Provide the (x, y) coordinate of the cell's center where the given text is located.  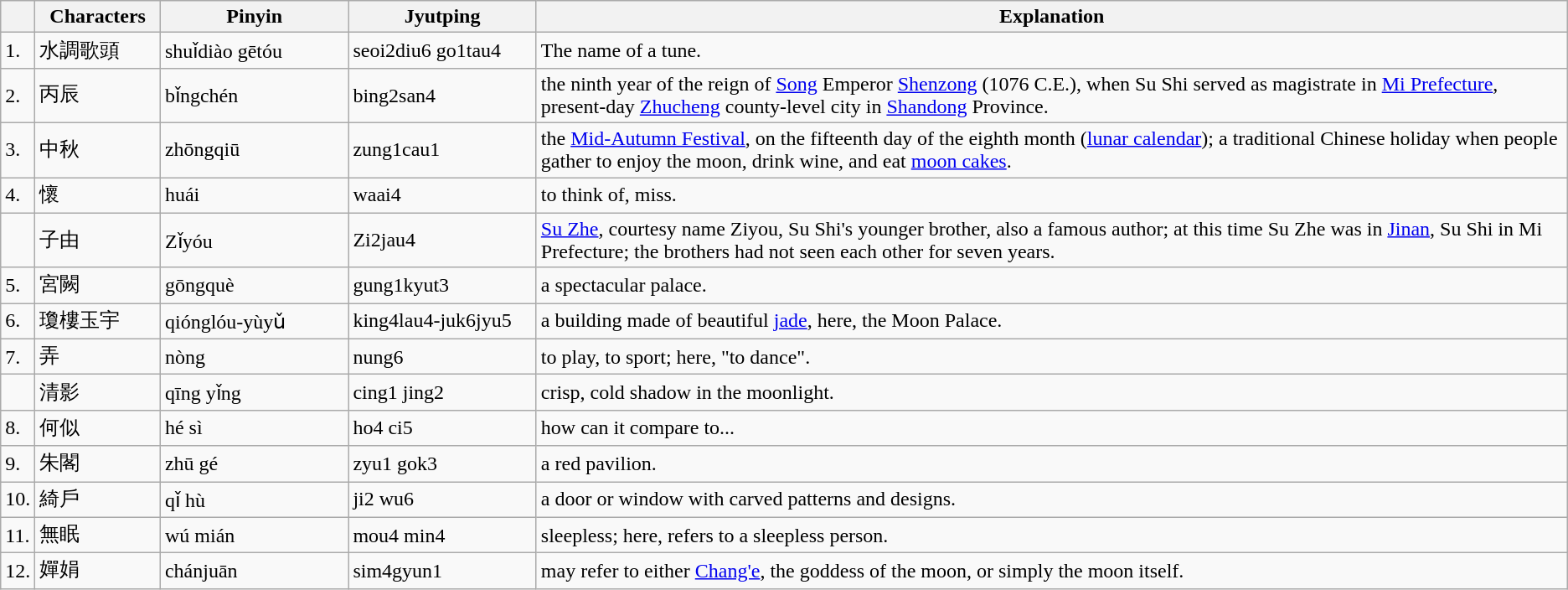
qīng yǐng (254, 392)
6. (18, 322)
qiónglóu-yùyǔ (254, 322)
水調歌頭 (98, 50)
mou4 min4 (442, 535)
7. (18, 357)
how can it compare to... (1052, 427)
wú mián (254, 535)
子由 (98, 240)
huái (254, 196)
a door or window with carved patterns and designs. (1052, 499)
懷 (98, 196)
nung6 (442, 357)
無眠 (98, 535)
Zǐyóu (254, 240)
綺戶 (98, 499)
sim4gyun1 (442, 572)
5. (18, 285)
8. (18, 427)
Explanation (1052, 17)
zhū gé (254, 464)
king4lau4-juk6jyu5 (442, 322)
ho4 ci5 (442, 427)
crisp, cold shadow in the moonlight. (1052, 392)
waai4 (442, 196)
bing2san4 (442, 96)
11. (18, 535)
chánjuān (254, 572)
宮闕 (98, 285)
ji2 wu6 (442, 499)
清影 (98, 392)
4. (18, 196)
zhōngqiū (254, 149)
嬋娟 (98, 572)
cing1 jing2 (442, 392)
nòng (254, 357)
何似 (98, 427)
a spectacular palace. (1052, 285)
gung1kyut3 (442, 285)
朱閣 (98, 464)
Characters (98, 17)
gōngquè (254, 285)
3. (18, 149)
hé sì (254, 427)
seoi2diu6 go1tau4 (442, 50)
Pinyin (254, 17)
qǐ hù (254, 499)
弄 (98, 357)
may refer to either Chang'e, the goddess of the moon, or simply the moon itself. (1052, 572)
12. (18, 572)
丙辰 (98, 96)
中秋 (98, 149)
Jyutping (442, 17)
Zi2jau4 (442, 240)
sleepless; here, refers to a sleepless person. (1052, 535)
to play, to sport; here, "to dance". (1052, 357)
a building made of beautiful jade, here, the Moon Palace. (1052, 322)
10. (18, 499)
2. (18, 96)
1. (18, 50)
9. (18, 464)
bǐngchén (254, 96)
a red pavilion. (1052, 464)
zyu1 gok3 (442, 464)
The name of a tune. (1052, 50)
瓊樓玉宇 (98, 322)
shuǐdiào gētóu (254, 50)
to think of, miss. (1052, 196)
zung1cau1 (442, 149)
